Find where the given text appears and provide that cell's center as [X, Y] coordinate. 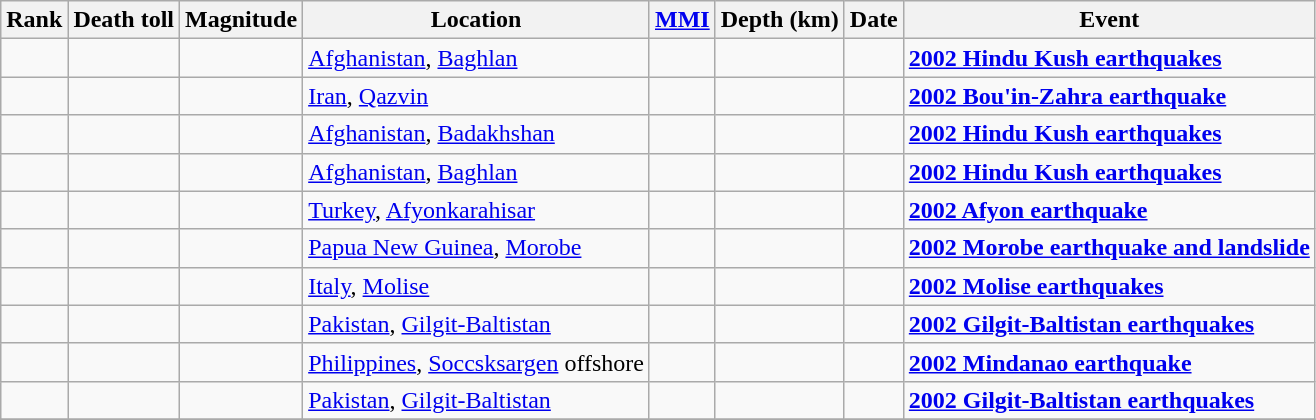
Italy, Molise [476, 286]
Philippines, Soccsksargen offshore [476, 362]
Date [874, 20]
Depth (km) [780, 20]
2002 Mindanao earthquake [1109, 362]
Papua New Guinea, Morobe [476, 248]
2002 Afyon earthquake [1109, 210]
2002 Morobe earthquake and landslide [1109, 248]
MMI [682, 20]
Event [1109, 20]
Location [476, 20]
Magnitude [242, 20]
Afghanistan, Badakhshan [476, 134]
Death toll [124, 20]
2002 Bou'in-Zahra earthquake [1109, 96]
2002 Molise earthquakes [1109, 286]
Rank [34, 20]
Turkey, Afyonkarahisar [476, 210]
Iran, Qazvin [476, 96]
